Determine the (X, Y) coordinate at the center of the cell enclosing the given text.  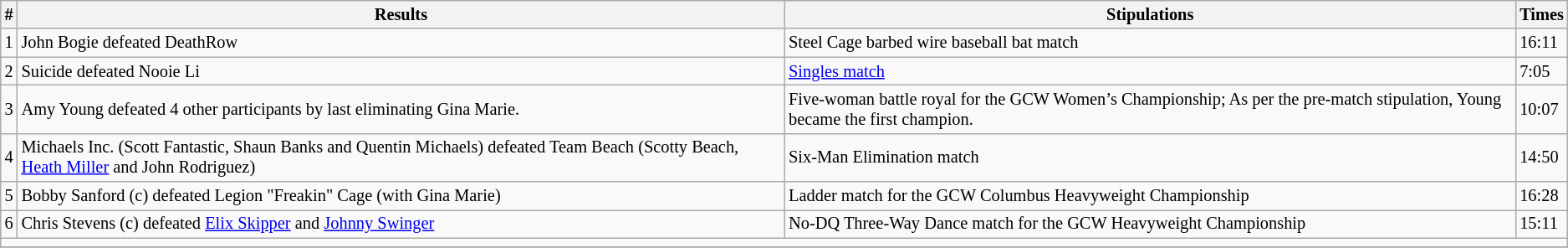
Times (1542, 14)
No-DQ Three-Way Dance match for the GCW Heavyweight Championship (1150, 224)
Amy Young defeated 4 other participants by last eliminating Gina Marie. (401, 109)
7:05 (1542, 71)
16:28 (1542, 196)
Ladder match for the GCW Columbus Heavyweight Championship (1150, 196)
Michaels Inc. (Scott Fantastic, Shaun Banks and Quentin Michaels) defeated Team Beach (Scotty Beach, Heath Miller and John Rodriguez) (401, 158)
3 (9, 109)
Results (401, 14)
Singles match (1150, 71)
10:07 (1542, 109)
2 (9, 71)
16:11 (1542, 43)
# (9, 14)
15:11 (1542, 224)
6 (9, 224)
Six-Man Elimination match (1150, 158)
Stipulations (1150, 14)
5 (9, 196)
1 (9, 43)
John Bogie defeated DeathRow (401, 43)
Steel Cage barbed wire baseball bat match (1150, 43)
Bobby Sanford (c) defeated Legion "Freakin" Cage (with Gina Marie) (401, 196)
Five-woman battle royal for the GCW Women’s Championship; As per the pre-match stipulation, Young became the first champion. (1150, 109)
Chris Stevens (c) defeated Elix Skipper and Johnny Swinger (401, 224)
14:50 (1542, 158)
Suicide defeated Nooie Li (401, 71)
4 (9, 158)
